Find where the given text appears and provide that cell's center as [x, y] coordinate. 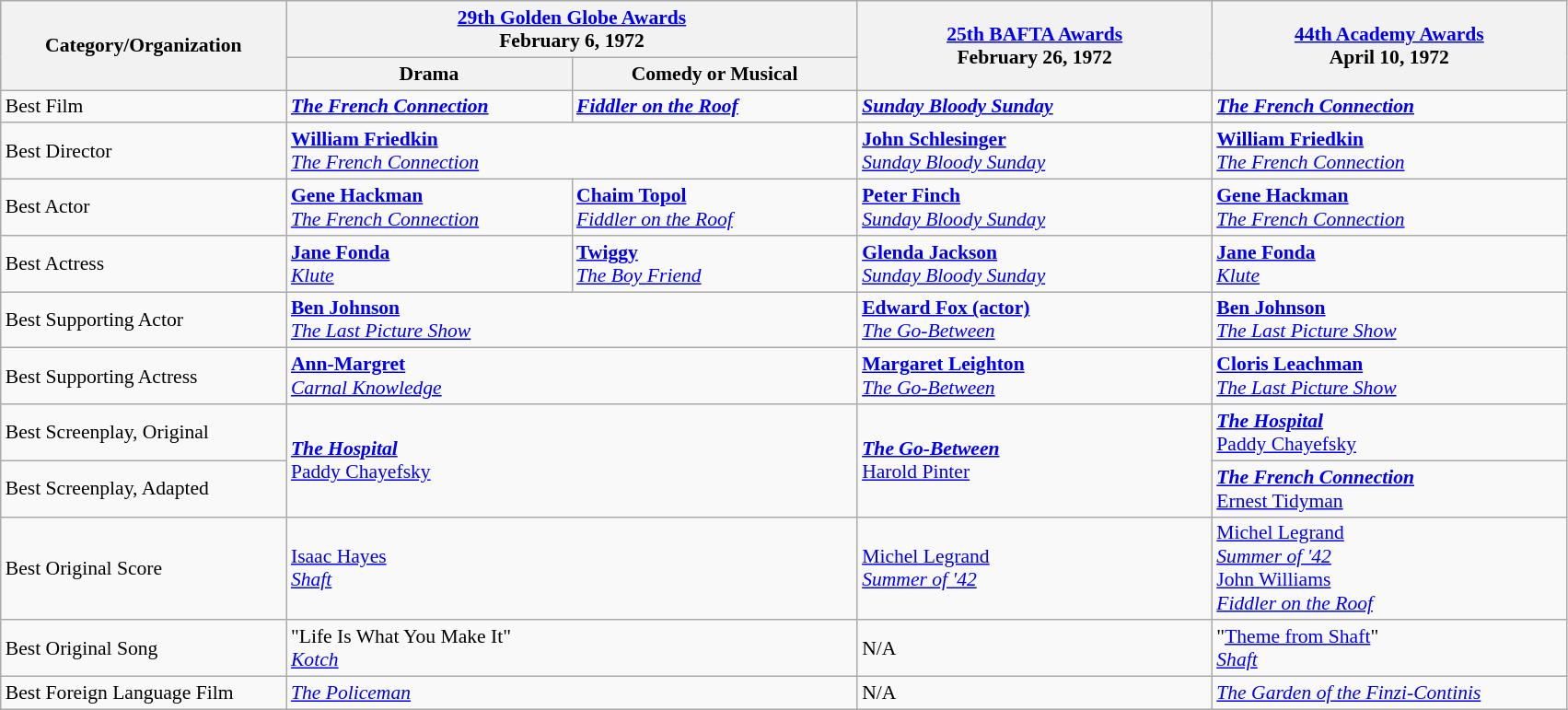
Cloris LeachmanThe Last Picture Show [1388, 376]
The French ConnectionErnest Tidyman [1388, 488]
Fiddler on the Roof [714, 107]
Best Actress [144, 263]
Peter FinchSunday Bloody Sunday [1035, 208]
Michel LegrandSummer of '42 [1035, 568]
Drama [429, 74]
Isaac HayesShaft [572, 568]
29th Golden Globe AwardsFebruary 6, 1972 [572, 29]
The Garden of the Finzi-Continis [1388, 693]
Best Foreign Language Film [144, 693]
Best Supporting Actor [144, 320]
Best Original Score [144, 568]
"Theme from Shaft"Shaft [1388, 648]
Ann-MargretCarnal Knowledge [572, 376]
Margaret LeightonThe Go-Between [1035, 376]
Chaim TopolFiddler on the Roof [714, 208]
Best Screenplay, Adapted [144, 488]
Glenda JacksonSunday Bloody Sunday [1035, 263]
Edward Fox (actor)The Go-Between [1035, 320]
TwiggyThe Boy Friend [714, 263]
"Life Is What You Make It"Kotch [572, 648]
Best Director [144, 151]
Michel LegrandSummer of '42John WilliamsFiddler on the Roof [1388, 568]
25th BAFTA AwardsFebruary 26, 1972 [1035, 46]
Best Film [144, 107]
Sunday Bloody Sunday [1035, 107]
The Policeman [572, 693]
44th Academy AwardsApril 10, 1972 [1388, 46]
Best Supporting Actress [144, 376]
Best Actor [144, 208]
John SchlesingerSunday Bloody Sunday [1035, 151]
The Go-BetweenHarold Pinter [1035, 460]
Category/Organization [144, 46]
Best Original Song [144, 648]
Best Screenplay, Original [144, 433]
Comedy or Musical [714, 74]
